Return the (x, y) coordinate for the center point of the cell that contains the specified text.  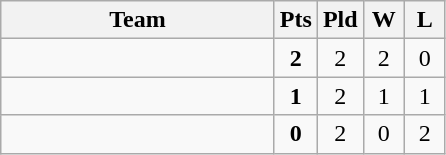
Pts (296, 20)
Pld (340, 20)
L (424, 20)
W (384, 20)
Team (138, 20)
